Output the (X, Y) coordinate of the center of the cell containing the given text.  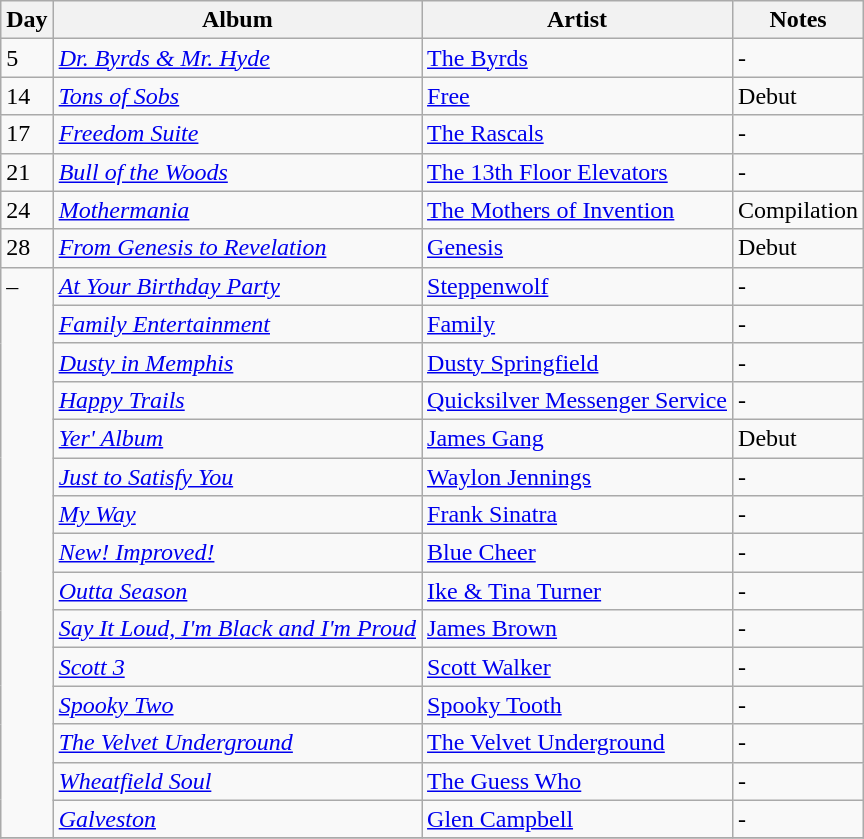
Quicksilver Messenger Service (578, 400)
Family Entertainment (237, 324)
Dusty Springfield (578, 362)
28 (27, 248)
Blue Cheer (578, 553)
Just to Satisfy You (237, 477)
The Rascals (578, 134)
Album (237, 20)
James Gang (578, 438)
Scott Walker (578, 667)
My Way (237, 515)
Happy Trails (237, 400)
From Genesis to Revelation (237, 248)
Genesis (578, 248)
Free (578, 96)
At Your Birthday Party (237, 286)
Say It Loud, I'm Black and I'm Proud (237, 629)
Artist (578, 20)
21 (27, 172)
Waylon Jennings (578, 477)
Tons of Sobs (237, 96)
17 (27, 134)
Dr. Byrds & Mr. Hyde (237, 58)
Steppenwolf (578, 286)
Frank Sinatra (578, 515)
James Brown (578, 629)
Notes (798, 20)
24 (27, 210)
Wheatfield Soul (237, 781)
Spooky Two (237, 705)
Mothermania (237, 210)
Freedom Suite (237, 134)
The Byrds (578, 58)
The Guess Who (578, 781)
Dusty in Memphis (237, 362)
Galveston (237, 819)
Yer' Album (237, 438)
The Mothers of Invention (578, 210)
14 (27, 96)
Family (578, 324)
Outta Season (237, 591)
Ike & Tina Turner (578, 591)
Glen Campbell (578, 819)
New! Improved! (237, 553)
Spooky Tooth (578, 705)
5 (27, 58)
– (27, 552)
Bull of the Woods (237, 172)
Compilation (798, 210)
The 13th Floor Elevators (578, 172)
Day (27, 20)
Scott 3 (237, 667)
